Detect which cell encompasses the target text, then output its [x, y] center coordinate. 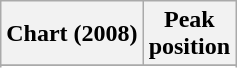
Chart (2008) [72, 34]
Peakposition [189, 34]
